Pinpoint the cell where the given text exists, returning its [X, Y] midpoint coordinate. 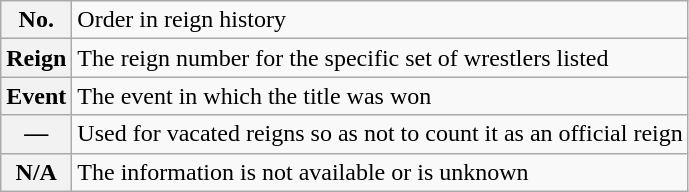
Event [36, 96]
The event in which the title was won [380, 96]
N/A [36, 172]
No. [36, 20]
— [36, 134]
The reign number for the specific set of wrestlers listed [380, 58]
Order in reign history [380, 20]
Reign [36, 58]
Used for vacated reigns so as not to count it as an official reign [380, 134]
The information is not available or is unknown [380, 172]
